Output the [X, Y] coordinate of the center of the cell containing the given text.  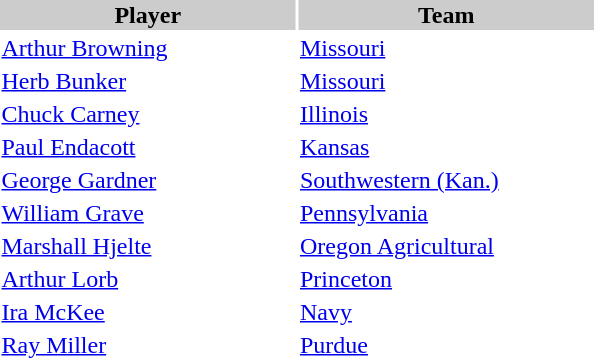
Marshall Hjelte [148, 246]
Kansas [446, 147]
Herb Bunker [148, 81]
Chuck Carney [148, 114]
Arthur Lorb [148, 279]
Team [446, 15]
Player [148, 15]
Princeton [446, 279]
Illinois [446, 114]
Southwestern (Kan.) [446, 180]
Ira McKee [148, 312]
Pennsylvania [446, 213]
George Gardner [148, 180]
Oregon Agricultural [446, 246]
Arthur Browning [148, 48]
William Grave [148, 213]
Navy [446, 312]
Paul Endacott [148, 147]
